Find where the given text appears and provide that cell's center as [X, Y] coordinate. 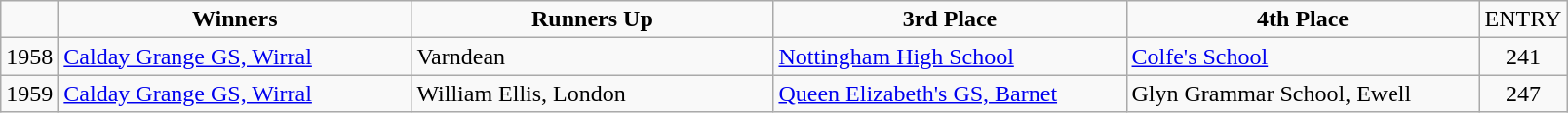
Varndean [593, 56]
3rd Place [950, 19]
Nottingham High School [950, 56]
Runners Up [593, 19]
Queen Elizabeth's GS, Barnet [950, 94]
241 [1523, 56]
247 [1523, 94]
1958 [29, 56]
4th Place [1303, 19]
Glyn Grammar School, Ewell [1303, 94]
William Ellis, London [593, 94]
ENTRY [1523, 19]
Winners [235, 19]
Colfe's School [1303, 56]
1959 [29, 94]
